Identify which cell holds the provided text, then report its (X, Y) central coordinate. 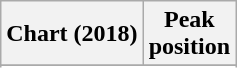
Peakposition (189, 34)
Chart (2018) (72, 34)
